Identify which cell holds the provided text, then report its (X, Y) central coordinate. 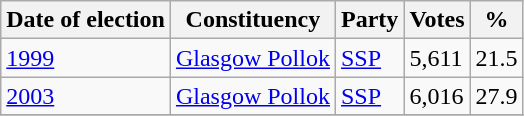
21.5 (496, 58)
1999 (86, 58)
% (496, 20)
Party (369, 20)
2003 (86, 96)
5,611 (437, 58)
27.9 (496, 96)
6,016 (437, 96)
Votes (437, 20)
Date of election (86, 20)
Constituency (252, 20)
